Extract the (x, y) coordinate from the center of the cell holding the provided text.  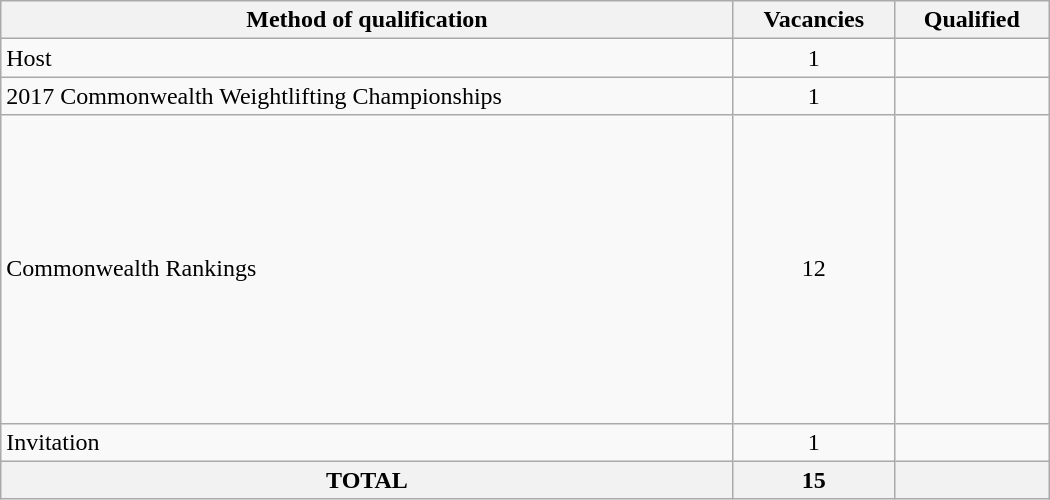
Vacancies (814, 20)
Host (367, 58)
Invitation (367, 442)
Commonwealth Rankings (367, 269)
12 (814, 269)
Method of qualification (367, 20)
Qualified (972, 20)
TOTAL (367, 480)
15 (814, 480)
2017 Commonwealth Weightlifting Championships (367, 96)
